For the text-containing cell, return its midpoint in [X, Y] coordinate format. 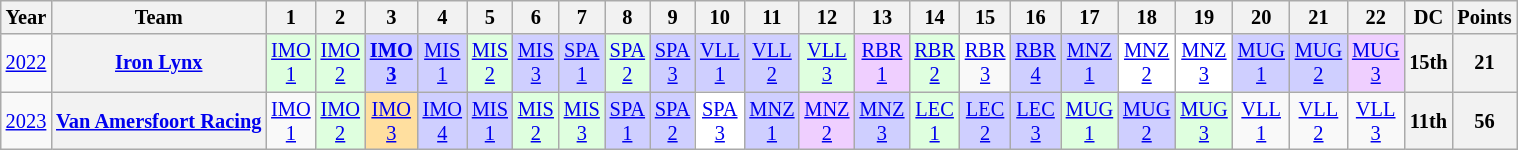
9 [672, 17]
Points [1485, 17]
IMO4 [442, 121]
LEC2 [985, 121]
11th [1428, 121]
1 [290, 17]
2023 [26, 121]
19 [1204, 17]
5 [490, 17]
2022 [26, 63]
56 [1485, 121]
20 [1262, 17]
8 [628, 17]
11 [772, 17]
3 [392, 17]
Van Amersfoort Racing [158, 121]
22 [1376, 17]
DC [1428, 17]
LEC3 [1035, 121]
6 [536, 17]
Team [158, 17]
14 [934, 17]
18 [1146, 17]
RBR2 [934, 63]
7 [582, 17]
16 [1035, 17]
4 [442, 17]
10 [720, 17]
Iron Lynx [158, 63]
LEC1 [934, 121]
17 [1090, 17]
RBR4 [1035, 63]
13 [882, 17]
2 [340, 17]
RBR3 [985, 63]
15 [985, 17]
Year [26, 17]
15th [1428, 63]
12 [826, 17]
RBR1 [882, 63]
